Scan for the cell matching the given text and deliver its [x, y] coordinate at center. 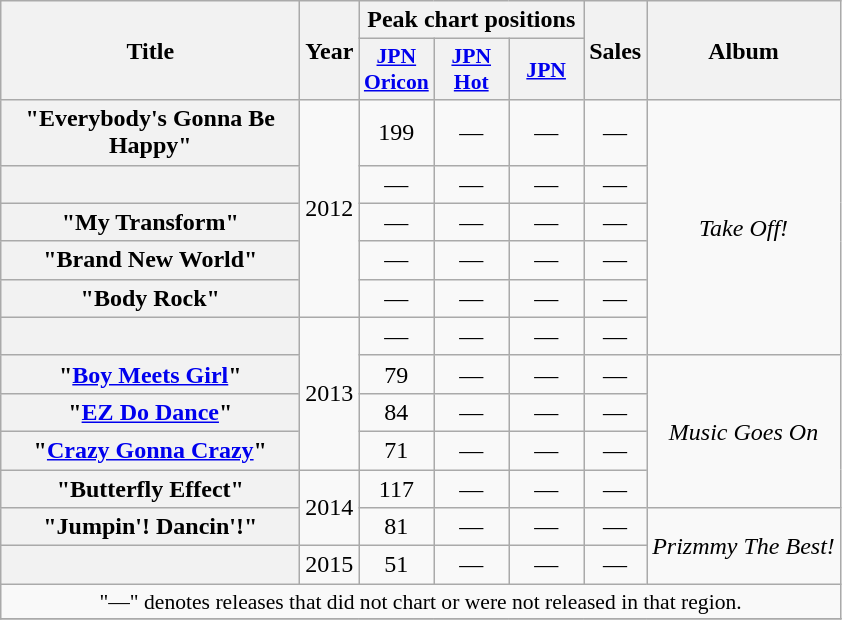
"Jumpin'! Dancin'!" [150, 527]
JPN [546, 70]
Title [150, 50]
"Boy Meets Girl" [150, 374]
2015 [330, 565]
71 [396, 450]
Sales [616, 50]
"Crazy Gonna Crazy" [150, 450]
Music Goes On [744, 431]
84 [396, 412]
117 [396, 489]
"Body Rock" [150, 298]
"Everybody's Gonna Be Happy" [150, 132]
Prizmmy The Best! [744, 546]
Year [330, 50]
"My Transform" [150, 222]
Peak chart positions [472, 20]
79 [396, 374]
199 [396, 132]
JPNOricon [396, 70]
"EZ Do Dance" [150, 412]
JPNHot [472, 70]
2013 [330, 393]
2014 [330, 508]
Album [744, 50]
81 [396, 527]
2012 [330, 208]
51 [396, 565]
Take Off! [744, 228]
"Butterfly Effect" [150, 489]
"Brand New World" [150, 260]
"—" denotes releases that did not chart or were not released in that region. [421, 602]
